Return the (x, y) coordinate for the center point of the cell that contains the specified text.  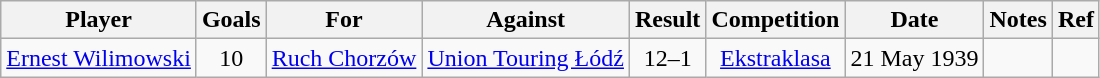
21 May 1939 (914, 58)
10 (231, 58)
Ekstraklasa (776, 58)
12–1 (667, 58)
Union Touring Łódź (526, 58)
Goals (231, 20)
Against (526, 20)
Ruch Chorzów (344, 58)
Ref (1076, 20)
Result (667, 20)
Date (914, 20)
Player (99, 20)
Ernest Wilimowski (99, 58)
Notes (1018, 20)
Competition (776, 20)
For (344, 20)
